Search for the cell housing the specified text and yield its [X, Y] center coordinate. 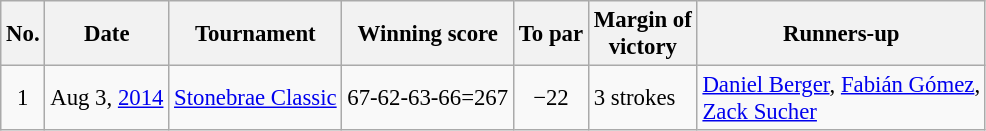
67-62-63-66=267 [428, 98]
Aug 3, 2014 [107, 98]
Margin ofvictory [642, 34]
3 strokes [642, 98]
To par [550, 34]
−22 [550, 98]
1 [23, 98]
Tournament [256, 34]
No. [23, 34]
Date [107, 34]
Winning score [428, 34]
Daniel Berger, Fabián Gómez, Zack Sucher [841, 98]
Stonebrae Classic [256, 98]
Runners-up [841, 34]
